Extract the (x, y) coordinate from the center of the cell holding the provided text.  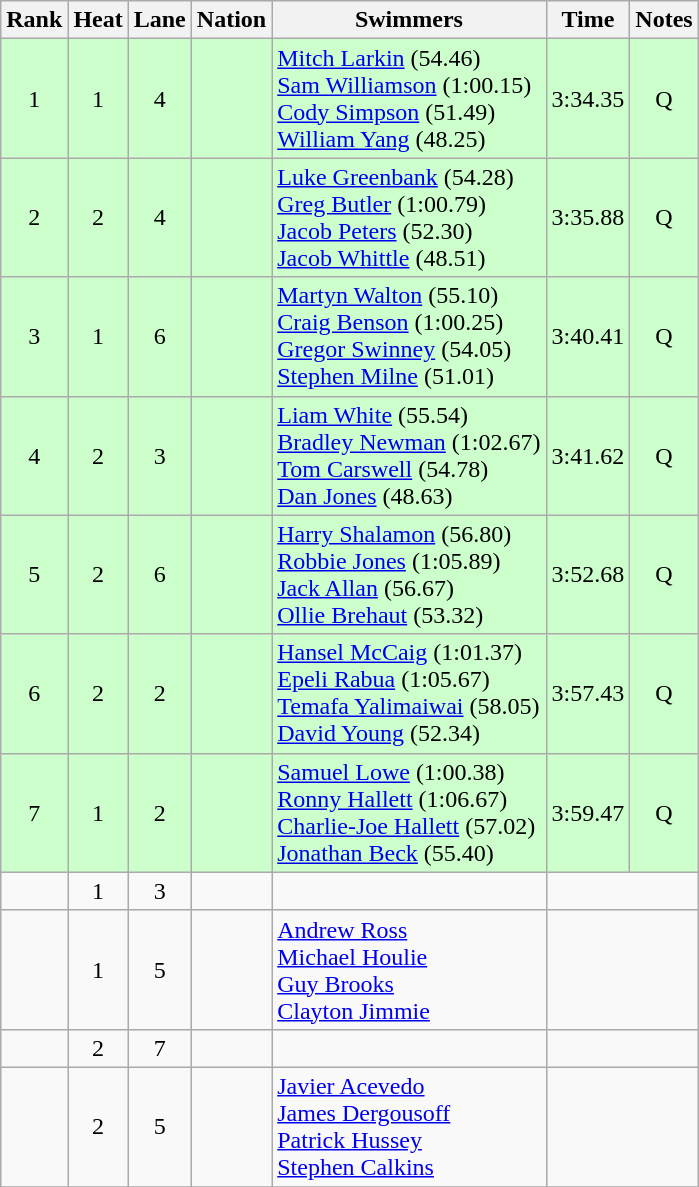
Heat (98, 20)
Lane (160, 20)
3:57.43 (588, 694)
3:35.88 (588, 218)
Javier Acevedo James Dergousoff Patrick HusseyStephen Calkins (409, 1126)
3:59.47 (588, 812)
3:34.35 (588, 98)
3:41.62 (588, 456)
Luke Greenbank (54.28)Greg Butler (1:00.79)Jacob Peters (52.30)Jacob Whittle (48.51) (409, 218)
3:52.68 (588, 574)
Martyn Walton (55.10)Craig Benson (1:00.25)Gregor Swinney (54.05)Stephen Milne (51.01) (409, 336)
Andrew Ross Michael Houlie Guy BrooksClayton Jimmie (409, 970)
Swimmers (409, 20)
Hansel McCaig (1:01.37)Epeli Rabua (1:05.67)Temafa Yalimaiwai (58.05)David Young (52.34) (409, 694)
Harry Shalamon (56.80)Robbie Jones (1:05.89)Jack Allan (56.67)Ollie Brehaut (53.32) (409, 574)
Liam White (55.54)Bradley Newman (1:02.67)Tom Carswell (54.78)Dan Jones (48.63) (409, 456)
Samuel Lowe (1:00.38)Ronny Hallett (1:06.67)Charlie-Joe Hallett (57.02)Jonathan Beck (55.40) (409, 812)
Rank (34, 20)
Notes (664, 20)
3:40.41 (588, 336)
Mitch Larkin (54.46)Sam Williamson (1:00.15)Cody Simpson (51.49)William Yang (48.25) (409, 98)
Time (588, 20)
Nation (231, 20)
